For the text-containing cell, return its midpoint in (x, y) coordinate format. 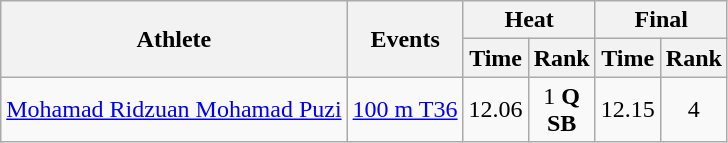
1 Q SB (562, 110)
100 m T36 (405, 110)
Heat (529, 20)
12.15 (628, 110)
4 (694, 110)
Final (661, 20)
Mohamad Ridzuan Mohamad Puzi (174, 110)
12.06 (496, 110)
Athlete (174, 39)
Events (405, 39)
